Capture the cell that displays the provided text and extract its [X, Y] central coordinate. 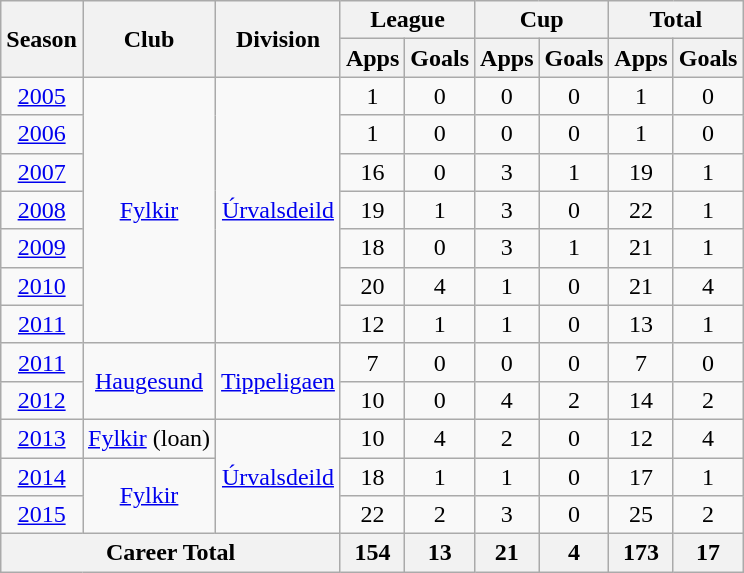
Cup [542, 20]
Haugesund [148, 381]
Total [676, 20]
Fylkir (loan) [148, 438]
2012 [42, 400]
Career Total [171, 553]
2008 [42, 210]
16 [372, 172]
2007 [42, 172]
League [407, 20]
173 [641, 553]
2015 [42, 515]
2013 [42, 438]
Club [148, 39]
2006 [42, 134]
2009 [42, 248]
25 [641, 515]
2010 [42, 286]
Division [278, 39]
2014 [42, 477]
Season [42, 39]
20 [372, 286]
154 [372, 553]
2005 [42, 96]
Tippeligaen [278, 381]
14 [641, 400]
